Return [X, Y] of the center of cell containing provided text 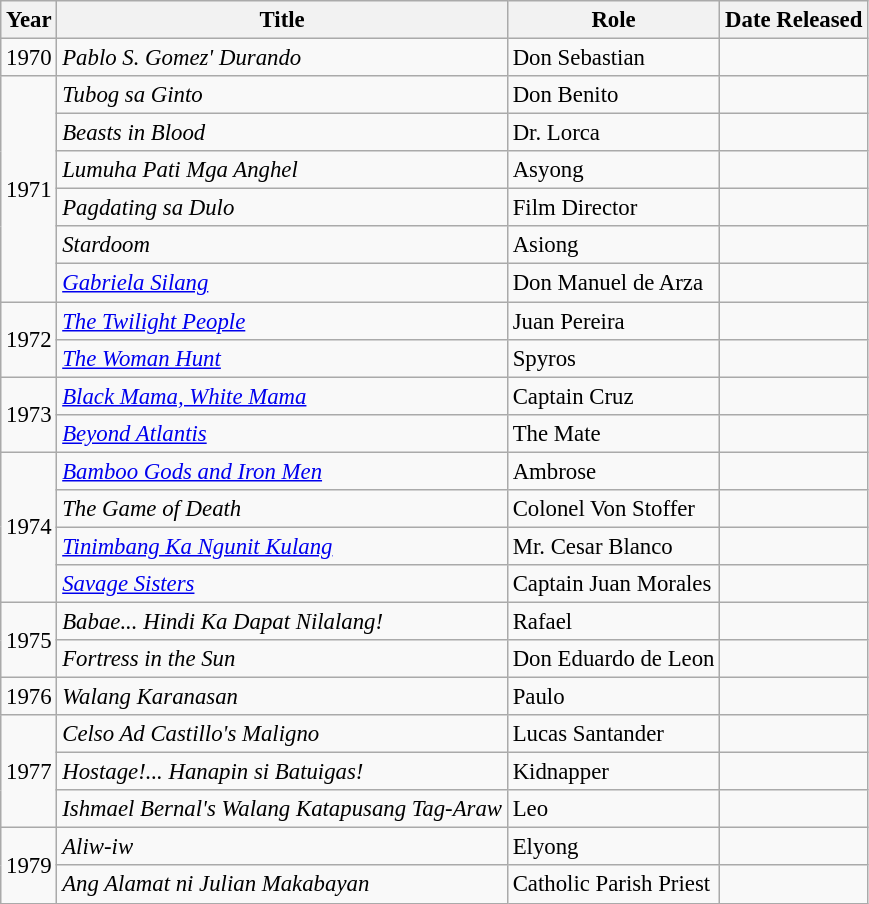
1979 [29, 866]
Pagdating sa Dulo [282, 208]
Ambrose [613, 471]
Spyros [613, 358]
The Twilight People [282, 321]
Hostage!... Hanapin si Batuigas! [282, 772]
Paulo [613, 697]
Film Director [613, 208]
Juan Pereira [613, 321]
Lucas Santander [613, 734]
Bamboo Gods and Iron Men [282, 471]
The Woman Hunt [282, 358]
Don Eduardo de Leon [613, 659]
Babae... Hindi Ka Dapat Nilalang! [282, 621]
Mr. Cesar Blanco [613, 546]
Don Sebastian [613, 58]
1971 [29, 189]
Captain Juan Morales [613, 584]
Leo [613, 809]
Colonel Von Stoffer [613, 509]
1975 [29, 640]
Fortress in the Sun [282, 659]
1970 [29, 58]
Catholic Parish Priest [613, 885]
Asiong [613, 245]
The Game of Death [282, 509]
Savage Sisters [282, 584]
1976 [29, 697]
1974 [29, 527]
Title [282, 20]
Captain Cruz [613, 396]
Aliw-iw [282, 847]
Asyong [613, 170]
Year [29, 20]
Dr. Lorca [613, 133]
Black Mama, White Mama [282, 396]
Pablo S. Gomez' Durando [282, 58]
The Mate [613, 433]
Rafael [613, 621]
Celso Ad Castillo's Maligno [282, 734]
1972 [29, 340]
Walang Karanasan [282, 697]
Lumuha Pati Mga Anghel [282, 170]
Beasts in Blood [282, 133]
1973 [29, 414]
Gabriela Silang [282, 283]
Don Benito [613, 95]
Ishmael Bernal's Walang Katapusang Tag-Araw [282, 809]
Kidnapper [613, 772]
Tubog sa Ginto [282, 95]
Role [613, 20]
Tinimbang Ka Ngunit Kulang [282, 546]
Date Released [794, 20]
Stardoom [282, 245]
1977 [29, 772]
Elyong [613, 847]
Don Manuel de Arza [613, 283]
Beyond Atlantis [282, 433]
Ang Alamat ni Julian Makabayan [282, 885]
